Return the [x, y] coordinate for the center point of the cell that contains the specified text.  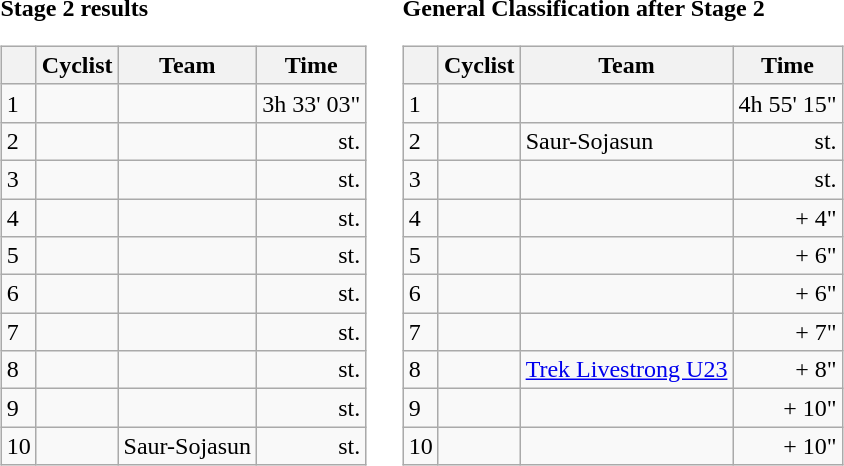
+ 8" [788, 370]
Trek Livestrong U23 [626, 370]
+ 4" [788, 217]
3h 33' 03" [312, 103]
+ 7" [788, 332]
4h 55' 15" [788, 103]
